Capture the cell that displays the provided text and extract its (X, Y) central coordinate. 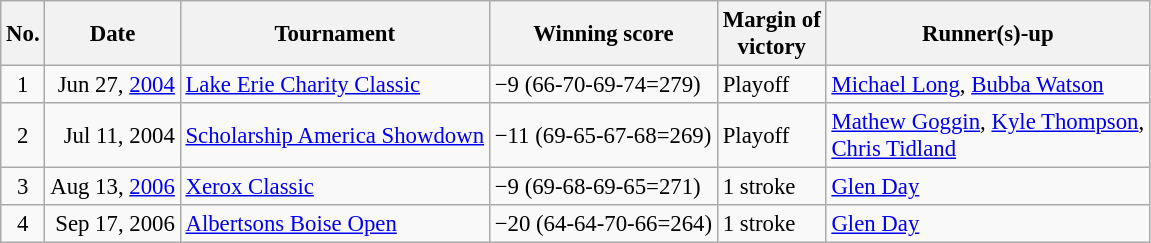
−20 (64-64-70-66=264) (603, 224)
Aug 13, 2006 (112, 187)
−11 (69-65-67-68=269) (603, 136)
−9 (66-70-69-74=279) (603, 85)
Jun 27, 2004 (112, 85)
3 (23, 187)
No. (23, 34)
2 (23, 136)
Jul 11, 2004 (112, 136)
Sep 17, 2006 (112, 224)
−9 (69-68-69-65=271) (603, 187)
Xerox Classic (334, 187)
Lake Erie Charity Classic (334, 85)
Winning score (603, 34)
Albertsons Boise Open (334, 224)
Date (112, 34)
Michael Long, Bubba Watson (988, 85)
Mathew Goggin, Kyle Thompson, Chris Tidland (988, 136)
1 (23, 85)
Tournament (334, 34)
4 (23, 224)
Runner(s)-up (988, 34)
Scholarship America Showdown (334, 136)
Margin ofvictory (772, 34)
